Search for the cell housing the specified text and yield its [X, Y] center coordinate. 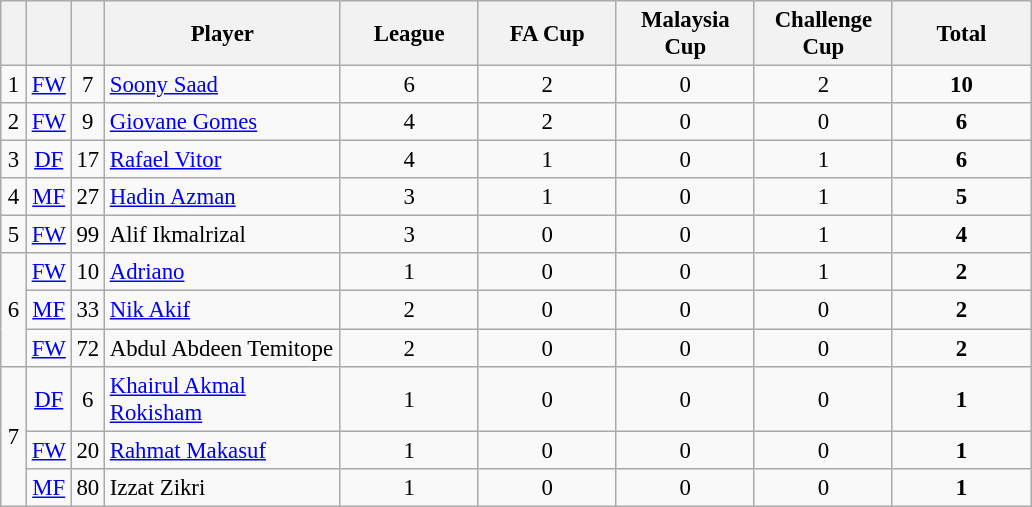
Nik Akif [222, 310]
Giovane Gomes [222, 122]
72 [88, 348]
Adriano [222, 273]
Khairul Akmal Rokisham [222, 398]
33 [88, 310]
80 [88, 487]
9 [88, 122]
League [409, 34]
Izzat Zikri [222, 487]
Abdul Abdeen Temitope [222, 348]
Player [222, 34]
FA Cup [547, 34]
20 [88, 450]
Total [961, 34]
Challenge Cup [823, 34]
Hadin Azman [222, 197]
Rahmat Makasuf [222, 450]
27 [88, 197]
17 [88, 160]
Soony Saad [222, 85]
Rafael Vitor [222, 160]
Malaysia Cup [685, 34]
99 [88, 235]
Alif Ikmalrizal [222, 235]
